Return (X, Y) of the center of cell containing provided text 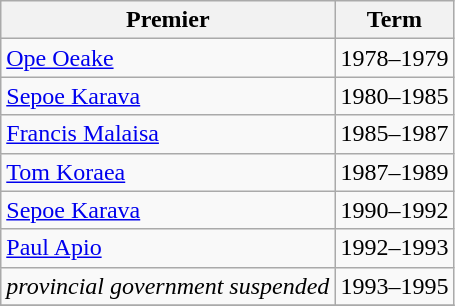
Paul Apio (168, 248)
Francis Malaisa (168, 134)
1980–1985 (394, 96)
Tom Koraea (168, 172)
Premier (168, 20)
1987–1989 (394, 172)
1992–1993 (394, 248)
Ope Oeake (168, 58)
1993–1995 (394, 286)
provincial government suspended (168, 286)
1990–1992 (394, 210)
1978–1979 (394, 58)
Term (394, 20)
1985–1987 (394, 134)
